Determine the [x, y] coordinate at the center of the cell enclosing the given text.  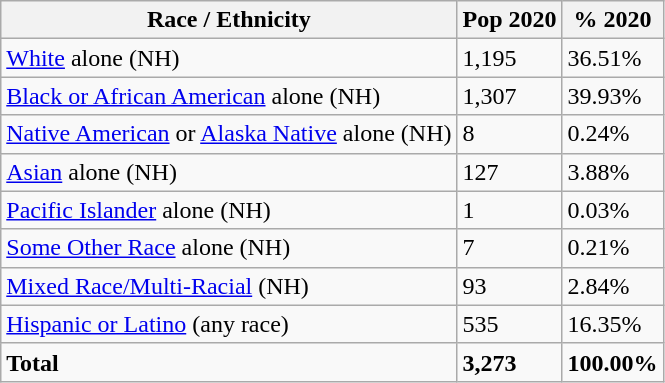
Mixed Race/Multi-Racial (NH) [229, 286]
0.03% [612, 210]
Black or African American alone (NH) [229, 96]
8 [510, 134]
Race / Ethnicity [229, 20]
100.00% [612, 362]
Asian alone (NH) [229, 172]
Some Other Race alone (NH) [229, 248]
White alone (NH) [229, 58]
93 [510, 286]
36.51% [612, 58]
1 [510, 210]
Native American or Alaska Native alone (NH) [229, 134]
16.35% [612, 324]
0.21% [612, 248]
7 [510, 248]
Hispanic or Latino (any race) [229, 324]
2.84% [612, 286]
Pop 2020 [510, 20]
1,195 [510, 58]
% 2020 [612, 20]
Pacific Islander alone (NH) [229, 210]
39.93% [612, 96]
3.88% [612, 172]
0.24% [612, 134]
Total [229, 362]
127 [510, 172]
535 [510, 324]
1,307 [510, 96]
3,273 [510, 362]
